Provide the (x, y) coordinate of the cell's center where the given text is located.  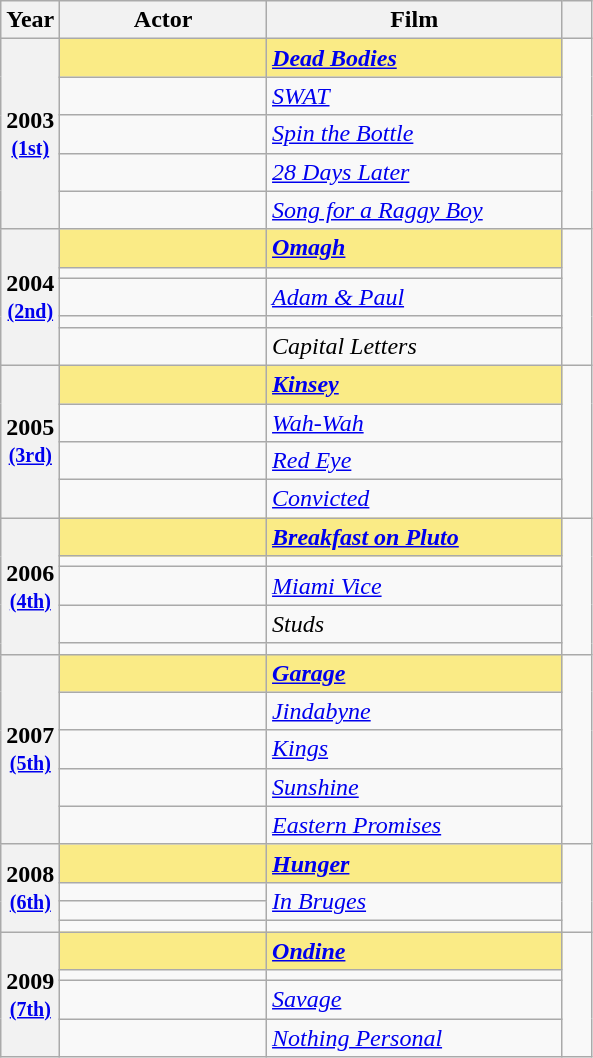
28 Days Later (414, 172)
Song for a Raggy Boy (414, 210)
Nothing Personal (414, 1038)
2006(4th) (30, 586)
Ondine (414, 951)
Capital Letters (414, 346)
In Bruges (414, 901)
Year (30, 20)
2009(7th) (30, 994)
SWAT (414, 96)
Sunshine (414, 787)
Eastern Promises (414, 825)
Breakfast on Pluto (414, 537)
Dead Bodies (414, 58)
Adam & Paul (414, 297)
Film (414, 20)
Red Eye (414, 461)
Kings (414, 749)
2008(6th) (30, 888)
Convicted (414, 499)
Wah-Wah (414, 423)
Garage (414, 673)
Kinsey (414, 384)
Savage (414, 1000)
Omagh (414, 248)
2003(1st) (30, 134)
Studs (414, 624)
2005(3rd) (30, 441)
Spin the Bottle (414, 134)
Miami Vice (414, 586)
Hunger (414, 863)
Actor (164, 20)
2007(5th) (30, 749)
2004(2nd) (30, 297)
Jindabyne (414, 711)
